Output the [X, Y] coordinate of the center of the cell containing the given text.  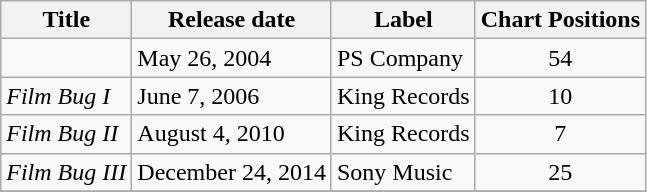
Title [66, 20]
Film Bug III [66, 172]
Film Bug I [66, 96]
Release date [232, 20]
Sony Music [403, 172]
54 [560, 58]
7 [560, 134]
10 [560, 96]
May 26, 2004 [232, 58]
PS Company [403, 58]
Label [403, 20]
Chart Positions [560, 20]
25 [560, 172]
Film Bug II [66, 134]
August 4, 2010 [232, 134]
June 7, 2006 [232, 96]
December 24, 2014 [232, 172]
